Capture the cell that displays the provided text and extract its [X, Y] central coordinate. 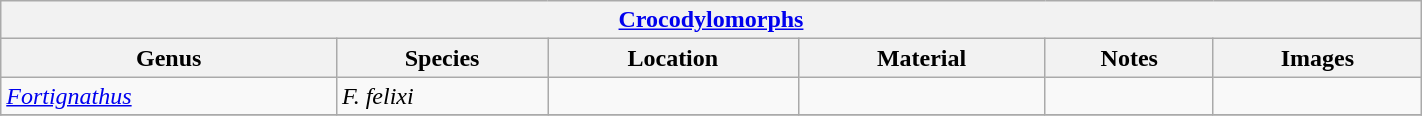
Genus [169, 58]
Images [1317, 58]
Fortignathus [169, 96]
Material [922, 58]
Crocodylomorphs [711, 20]
Location [673, 58]
F. felixi [442, 96]
Species [442, 58]
Notes [1129, 58]
